Identify which cell holds the provided text, then report its [X, Y] central coordinate. 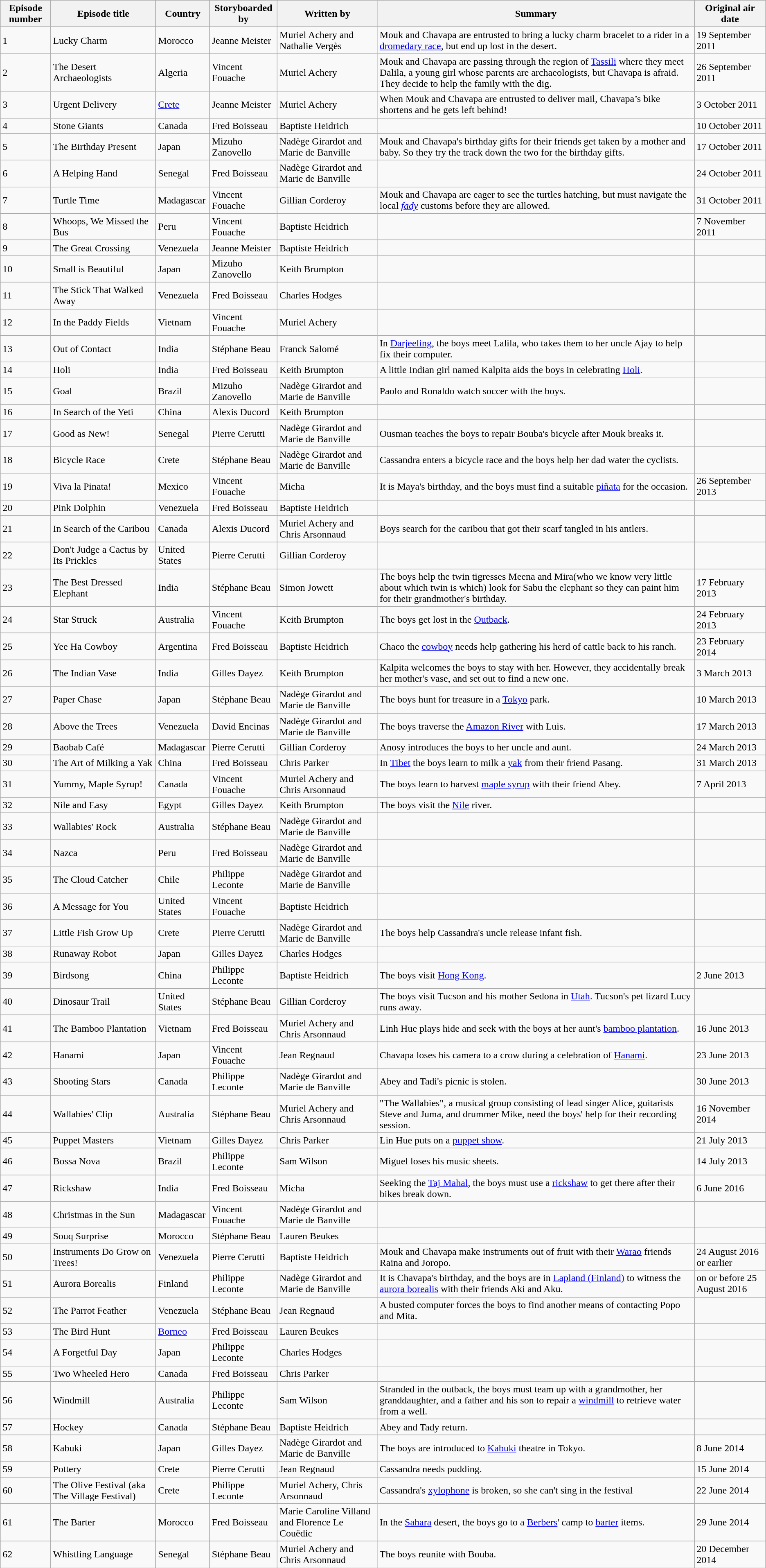
2 [25, 72]
19 [25, 486]
Urgent Delivery [103, 105]
The Great Crossing [103, 248]
37 [25, 933]
Yummy, Maple Syrup! [103, 784]
26 [25, 673]
Cassandra needs pudding. [536, 1469]
The Indian Vase [103, 673]
The boys traverse the Amazon River with Luis. [536, 726]
Windmill [103, 1400]
A little Indian girl named Kalpita aids the boys in celebrating Holi. [536, 370]
1 [25, 40]
16 November 2014 [730, 1114]
Paolo and Ronaldo watch soccer with the boys. [536, 391]
The Birthday Present [103, 147]
Summary [536, 14]
Out of Contact [103, 349]
Ousman teaches the boys to repair Bouba's bicycle after Mouk breaks it. [536, 433]
Argentina [182, 646]
24 [25, 620]
45 [25, 1141]
23 [25, 587]
16 June 2013 [730, 1028]
30 June 2013 [730, 1082]
29 June 2014 [730, 1523]
Mouk and Chavapa are eager to see the turtles hatching, but must navigate the local fady customs before they are allowed. [536, 200]
3 [25, 105]
Star Struck [103, 620]
Abey and Tady return. [536, 1427]
When Mouk and Chavapa are entrusted to deliver mail, Chavapa’s bike shortens and he gets left behind! [536, 105]
Holi [103, 370]
The boys hunt for treasure in a Tokyo park. [536, 699]
29 [25, 748]
The boys are introduced to Kabuki theatre in Tokyo. [536, 1448]
3 October 2011 [730, 105]
12 [25, 322]
Lucky Charm [103, 40]
7 [25, 200]
39 [25, 975]
53 [25, 1331]
Paper Chase [103, 699]
43 [25, 1082]
21 [25, 529]
Viva la Pinata! [103, 486]
Baobab Café [103, 748]
Mexico [182, 486]
Wallabies' Clip [103, 1114]
Dinosaur Trail [103, 1001]
5 [25, 147]
David Encinas [243, 726]
Rickshaw [103, 1188]
20 [25, 508]
Nile and Easy [103, 805]
26 September 2011 [730, 72]
17 March 2013 [730, 726]
24 February 2013 [730, 620]
3 March 2013 [730, 673]
Country [182, 14]
24 March 2013 [730, 748]
23 June 2013 [730, 1055]
Chavapa loses his camera to a crow during a celebration of Hanami. [536, 1055]
Original air date [730, 14]
16 [25, 412]
4 [25, 126]
58 [25, 1448]
Chaco the cowboy needs help gathering his herd of cattle back to his ranch. [536, 646]
19 September 2011 [730, 40]
Instruments Do Grow on Trees! [103, 1257]
28 [25, 726]
35 [25, 879]
Anosy introduces the boys to her uncle and aunt. [536, 748]
In Darjeeling, the boys meet Lalila, who takes them to her uncle Ajay to help fix their computer. [536, 349]
Lin Hue puts on a puppet show. [536, 1141]
Abey and Tadi's picnic is stolen. [536, 1082]
Simon Jowett [327, 587]
Episode title [103, 14]
32 [25, 805]
The boys help Cassandra's uncle release infant fish. [536, 933]
23 February 2014 [730, 646]
The boys reunite with Bouba. [536, 1555]
17 October 2011 [730, 147]
Shooting Stars [103, 1082]
Mouk and Chavapa's birthday gifts for their friends get taken by a mother and baby. So they try the track down the two for the birthday gifts. [536, 147]
48 [25, 1215]
It is Maya's birthday, and the boys must find a suitable piñata for the occasion. [536, 486]
Yee Ha Cowboy [103, 646]
Two Wheeled Hero [103, 1374]
Good as New! [103, 433]
Turtle Time [103, 200]
A Forgetful Day [103, 1353]
18 [25, 460]
Marie Caroline Villand and Florence Le Couëdic [327, 1523]
Written by [327, 14]
Hanami [103, 1055]
24 August 2016 or earlier [730, 1257]
55 [25, 1374]
38 [25, 954]
59 [25, 1469]
8 June 2014 [730, 1448]
30 [25, 763]
The Stick That Walked Away [103, 296]
10 March 2013 [730, 699]
60 [25, 1490]
62 [25, 1555]
2 June 2013 [730, 975]
14 July 2013 [730, 1162]
Storyboarded by [243, 14]
Bicycle Race [103, 460]
The boys get lost in the Outback. [536, 620]
Birdsong [103, 975]
Don't Judge a Cactus by Its Prickles [103, 555]
The Bird Hunt [103, 1331]
Little Fish Grow Up [103, 933]
Borneo [182, 1331]
50 [25, 1257]
A busted computer forces the boys to find another means of contacting Popo and Mita. [536, 1310]
A Message for You [103, 906]
Christmas in the Sun [103, 1215]
The boys learn to harvest maple syrup with their friend Abey. [536, 784]
Finland [182, 1284]
36 [25, 906]
In the Sahara desert, the boys go to a Berbers' camp to barter items. [536, 1523]
The boys visit Hong Kong. [536, 975]
24 October 2011 [730, 174]
Pink Dolphin [103, 508]
Bossa Nova [103, 1162]
It is Chavapa's birthday, and the boys are in Lapland (Finland) to witness the aurora borealis with their friends Aki and Aku. [536, 1284]
Aurora Borealis [103, 1284]
Boys search for the caribou that got their scarf tangled in his antlers. [536, 529]
Cassandra's xylophone is broken, so she can't sing in the festival [536, 1490]
15 [25, 391]
61 [25, 1523]
Algeria [182, 72]
26 September 2013 [730, 486]
Linh Hue plays hide and seek with the boys at her aunt's bamboo plantation. [536, 1028]
Seeking the Taj Mahal, the boys must use a rickshaw to get there after their bikes break down. [536, 1188]
Stone Giants [103, 126]
Goal [103, 391]
Runaway Robot [103, 954]
The Cloud Catcher [103, 879]
Muriel Achery, Chris Arsonnaud [327, 1490]
14 [25, 370]
The Barter [103, 1523]
7 November 2011 [730, 227]
Pottery [103, 1469]
The Art of Milking a Yak [103, 763]
57 [25, 1427]
31 [25, 784]
Nazca [103, 853]
The boys visit Tucson and his mother Sedona in Utah. Tucson's pet lizard Lucy runs away. [536, 1001]
44 [25, 1114]
8 [25, 227]
22 [25, 555]
Kabuki [103, 1448]
Kalpita welcomes the boys to stay with her. However, they accidentally break her mother's vase, and set out to find a new one. [536, 673]
10 [25, 269]
6 June 2016 [730, 1188]
31 March 2013 [730, 763]
17 February 2013 [730, 587]
Souq Surprise [103, 1236]
Egypt [182, 805]
Puppet Masters [103, 1141]
Whoops, We Missed the Bus [103, 227]
56 [25, 1400]
42 [25, 1055]
6 [25, 174]
A Helping Hand [103, 174]
The Olive Festival (aka The Village Festival) [103, 1490]
9 [25, 248]
In the Paddy Fields [103, 322]
Small is Beautiful [103, 269]
54 [25, 1353]
34 [25, 853]
33 [25, 826]
22 June 2014 [730, 1490]
Whistling Language [103, 1555]
Cassandra enters a bicycle race and the boys help her dad water the cyclists. [536, 460]
7 April 2013 [730, 784]
47 [25, 1188]
17 [25, 433]
46 [25, 1162]
Above the Trees [103, 726]
Chile [182, 879]
Franck Salomé [327, 349]
52 [25, 1310]
The Desert Archaeologists [103, 72]
Mouk and Chavapa make instruments out of fruit with their Warao friends Raina and Joropo. [536, 1257]
25 [25, 646]
41 [25, 1028]
In Tibet the boys learn to milk a yak from their friend Pasang. [536, 763]
13 [25, 349]
Miguel loses his music sheets. [536, 1162]
40 [25, 1001]
10 October 2011 [730, 126]
The boys visit the Nile river. [536, 805]
The Parrot Feather [103, 1310]
Hockey [103, 1427]
31 October 2011 [730, 200]
Wallabies' Rock [103, 826]
In Search of the Yeti [103, 412]
21 July 2013 [730, 1141]
15 June 2014 [730, 1469]
In Search of the Caribou [103, 529]
Muriel Achery and Nathalie Vergès [327, 40]
49 [25, 1236]
20 December 2014 [730, 1555]
on or before 25 August 2016 [730, 1284]
27 [25, 699]
The Bamboo Plantation [103, 1028]
51 [25, 1284]
The Best Dressed Elephant [103, 587]
Episode number [25, 14]
Mouk and Chavapa are entrusted to bring a lucky charm bracelet to a rider in a dromedary race, but end up lost in the desert. [536, 40]
11 [25, 296]
